Provide the [x, y] coordinate of the cell's center where the given text is located.  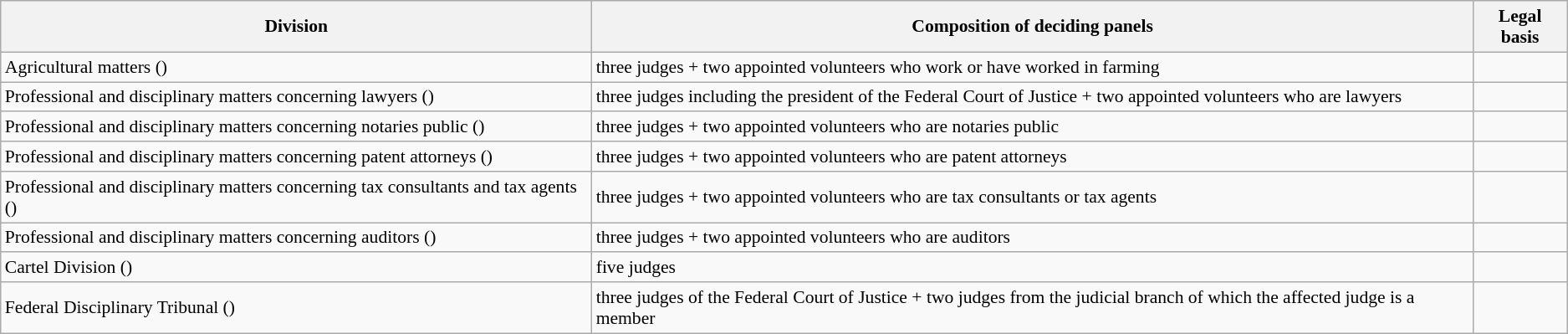
three judges + two appointed volunteers who are tax consultants or tax agents [1033, 198]
three judges + two appointed volunteers who are patent attorneys [1033, 157]
Professional and disciplinary matters concerning lawyers () [296, 97]
Legal basis [1520, 27]
five judges [1033, 268]
three judges of the Federal Court of Justice + two judges from the judicial branch of which the affected judge is a member [1033, 308]
Professional and disciplinary matters concerning tax consultants and tax agents () [296, 198]
Professional and disciplinary matters concerning notaries public () [296, 127]
Federal Disciplinary Tribunal () [296, 308]
Professional and disciplinary matters concerning auditors () [296, 238]
Cartel Division () [296, 268]
three judges + two appointed volunteers who are auditors [1033, 238]
three judges + two appointed volunteers who are notaries public [1033, 127]
Division [296, 27]
Professional and disciplinary matters concerning patent attorneys () [296, 157]
three judges including the president of the Federal Court of Justice + two appointed volunteers who are lawyers [1033, 97]
Agricultural matters () [296, 67]
three judges + two appointed volunteers who work or have worked in farming [1033, 67]
Composition of deciding panels [1033, 27]
